Determine the [X, Y] coordinate at the center of the cell enclosing the given text.  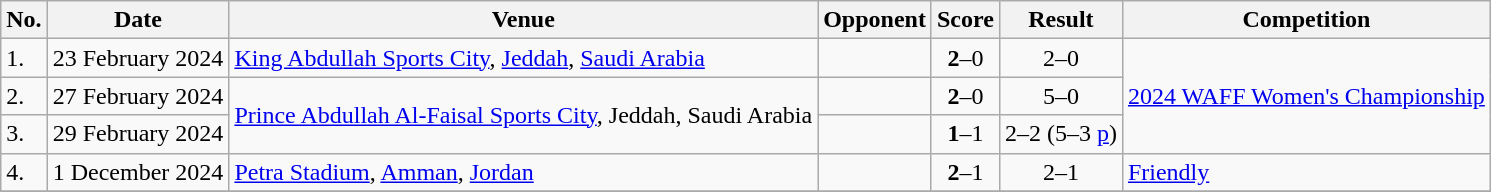
5–0 [1060, 96]
Score [965, 20]
1–1 [965, 134]
Result [1060, 20]
1 December 2024 [138, 172]
3. [24, 134]
4. [24, 172]
Prince Abdullah Al-Faisal Sports City, Jeddah, Saudi Arabia [524, 115]
2024 WAFF Women's Championship [1306, 96]
Venue [524, 20]
Friendly [1306, 172]
Opponent [875, 20]
29 February 2024 [138, 134]
King Abdullah Sports City, Jeddah, Saudi Arabia [524, 58]
2–2 (5–3 p) [1060, 134]
1. [24, 58]
23 February 2024 [138, 58]
27 February 2024 [138, 96]
No. [24, 20]
Date [138, 20]
2. [24, 96]
Petra Stadium, Amman, Jordan [524, 172]
Competition [1306, 20]
